Pinpoint the cell where the given text exists, returning its [x, y] midpoint coordinate. 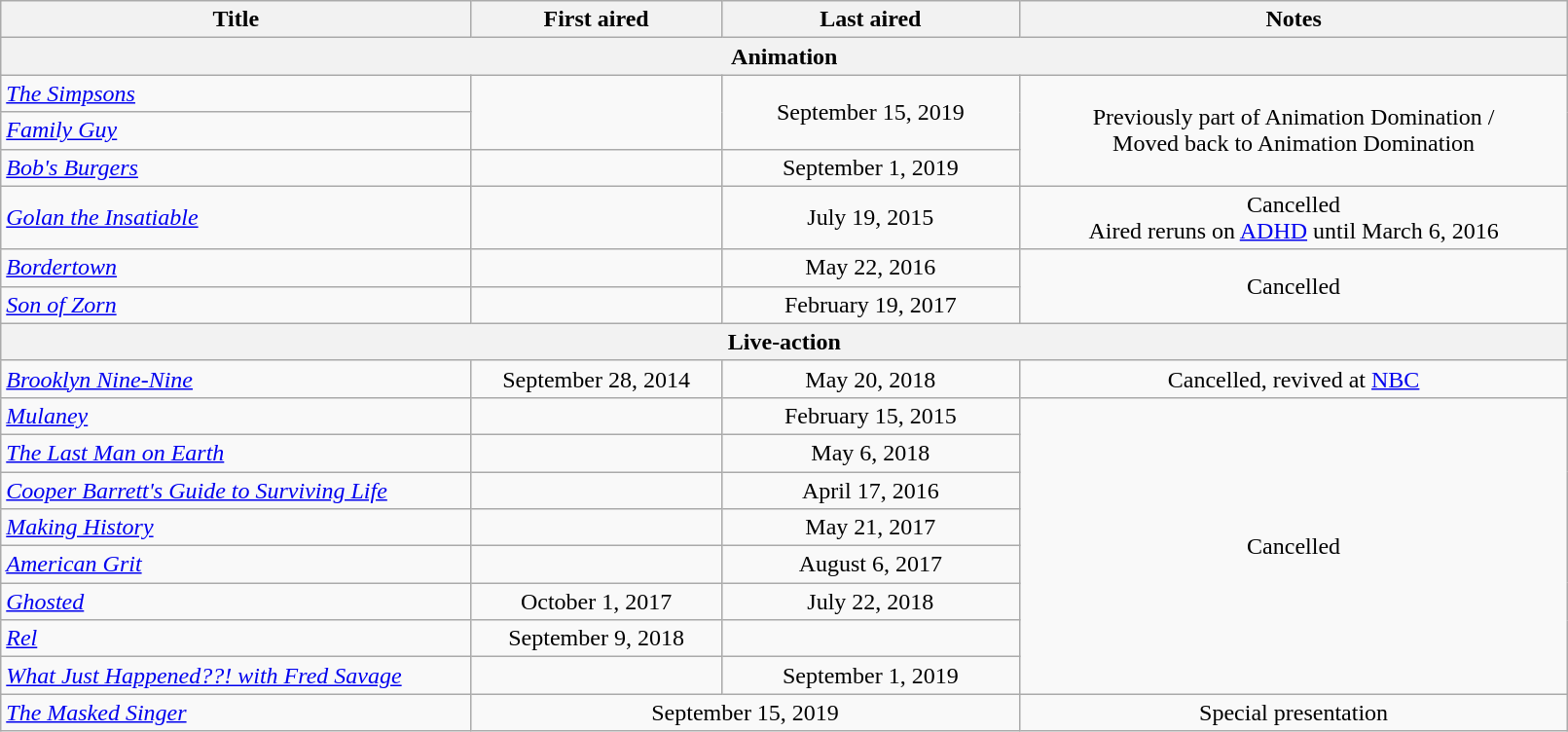
Making History [236, 528]
Animation [784, 56]
February 19, 2017 [870, 305]
First aired [597, 19]
May 6, 2018 [870, 453]
Notes [1294, 19]
Title [236, 19]
May 20, 2018 [870, 379]
Previously part of Animation Domination /Moved back to Animation Domination [1294, 130]
Family Guy [236, 130]
Bordertown [236, 268]
What Just Happened??! with Fred Savage [236, 676]
Bob's Burgers [236, 167]
Live-action [784, 342]
September 28, 2014 [597, 379]
September 9, 2018 [597, 639]
August 6, 2017 [870, 565]
American Grit [236, 565]
Special presentation [1294, 713]
The Simpsons [236, 93]
Son of Zorn [236, 305]
July 19, 2015 [870, 218]
The Last Man on Earth [236, 453]
July 22, 2018 [870, 602]
Cancelled, revived at NBC [1294, 379]
Ghosted [236, 602]
April 17, 2016 [870, 490]
October 1, 2017 [597, 602]
May 21, 2017 [870, 528]
Last aired [870, 19]
Rel [236, 639]
Mulaney [236, 416]
Golan the Insatiable [236, 218]
Brooklyn Nine-Nine [236, 379]
Cooper Barrett's Guide to Surviving Life [236, 490]
The Masked Singer [236, 713]
May 22, 2016 [870, 268]
February 15, 2015 [870, 416]
CancelledAired reruns on ADHD until March 6, 2016 [1294, 218]
